For the text-containing cell, return its midpoint in (X, Y) coordinate format. 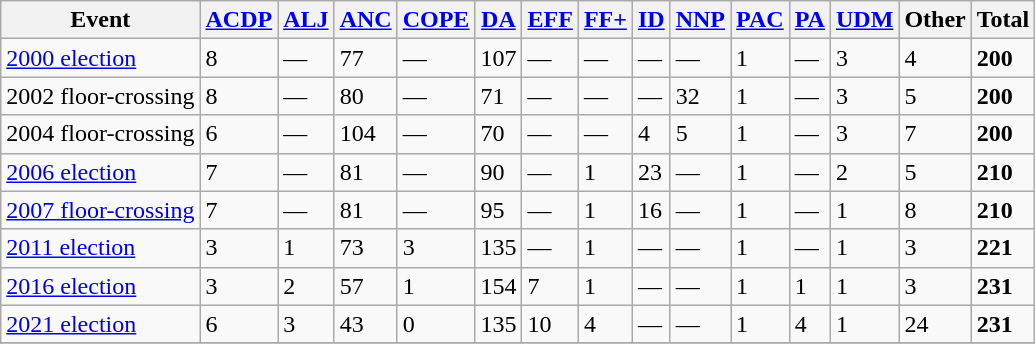
ID (651, 20)
2004 floor-crossing (100, 134)
2007 floor-crossing (100, 210)
ANC (366, 20)
EFF (550, 20)
UDM (864, 20)
32 (700, 96)
2011 election (100, 248)
154 (498, 286)
Event (100, 20)
COPE (436, 20)
2016 election (100, 286)
2006 election (100, 172)
0 (436, 324)
23 (651, 172)
95 (498, 210)
71 (498, 96)
2021 election (100, 324)
221 (1003, 248)
2002 floor-crossing (100, 96)
NNP (700, 20)
70 (498, 134)
90 (498, 172)
104 (366, 134)
2000 election (100, 58)
FF+ (605, 20)
80 (366, 96)
16 (651, 210)
Total (1003, 20)
77 (366, 58)
ACDP (239, 20)
Other (935, 20)
57 (366, 286)
DA (498, 20)
43 (366, 324)
ALJ (306, 20)
107 (498, 58)
24 (935, 324)
PA (810, 20)
10 (550, 324)
PAC (760, 20)
73 (366, 248)
